Pinpoint the cell where the given text exists, returning its [X, Y] midpoint coordinate. 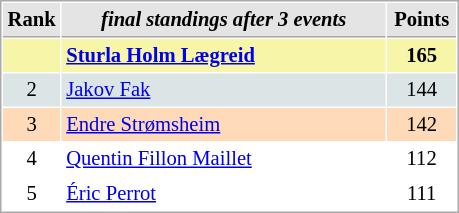
Rank [32, 20]
144 [422, 90]
Endre Strømsheim [224, 124]
112 [422, 158]
2 [32, 90]
Quentin Fillon Maillet [224, 158]
111 [422, 194]
5 [32, 194]
Sturla Holm Lægreid [224, 56]
3 [32, 124]
Éric Perrot [224, 194]
Jakov Fak [224, 90]
142 [422, 124]
final standings after 3 events [224, 20]
Points [422, 20]
165 [422, 56]
4 [32, 158]
